Search for the cell housing the specified text and yield its [x, y] center coordinate. 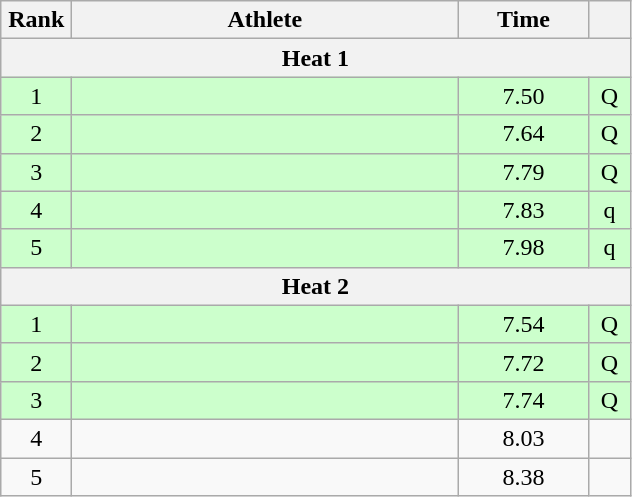
7.83 [524, 210]
Heat 1 [316, 58]
Heat 2 [316, 286]
7.74 [524, 400]
7.50 [524, 96]
7.54 [524, 324]
Time [524, 20]
7.72 [524, 362]
Athlete [265, 20]
Rank [36, 20]
7.79 [524, 172]
8.03 [524, 438]
7.64 [524, 134]
7.98 [524, 248]
8.38 [524, 477]
